Provide the [x, y] coordinate of the cell's center where the given text is located.  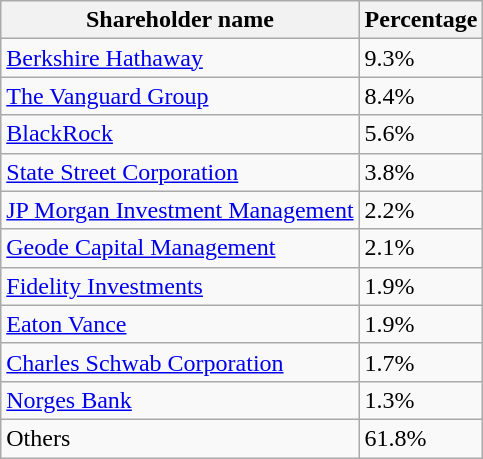
9.3% [421, 58]
2.1% [421, 248]
JP Morgan Investment Management [180, 210]
2.2% [421, 210]
State Street Corporation [180, 172]
Others [180, 438]
Charles Schwab Corporation [180, 362]
3.8% [421, 172]
Percentage [421, 20]
1.3% [421, 400]
Norges Bank [180, 400]
Shareholder name [180, 20]
Berkshire Hathaway [180, 58]
5.6% [421, 134]
8.4% [421, 96]
1.7% [421, 362]
Fidelity Investments [180, 286]
BlackRock [180, 134]
61.8% [421, 438]
Eaton Vance [180, 324]
Geode Capital Management [180, 248]
The Vanguard Group [180, 96]
